Pinpoint the cell where the given text exists, returning its [X, Y] midpoint coordinate. 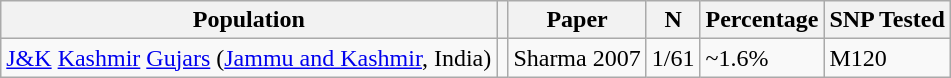
1/61 [673, 58]
M120 [887, 58]
N [673, 20]
Paper [577, 20]
Sharma 2007 [577, 58]
~1.6% [762, 58]
SNP Tested [887, 20]
Percentage [762, 20]
Population [249, 20]
J&K Kashmir Gujars (Jammu and Kashmir, India) [249, 58]
